Extract the (x, y) coordinate from the center of the cell holding the provided text.  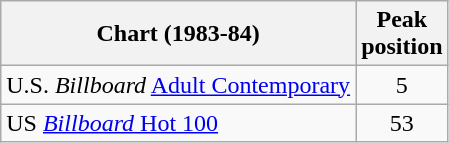
5 (402, 85)
U.S. Billboard Adult Contemporary (178, 85)
US Billboard Hot 100 (178, 123)
53 (402, 123)
Chart (1983-84) (178, 34)
Peakposition (402, 34)
